Determine the [X, Y] coordinate at the center of the cell enclosing the given text.  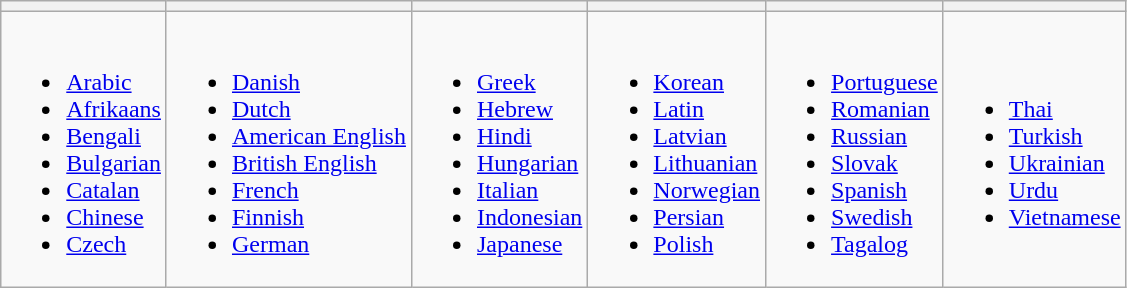
PortugueseRomanianRussianSlovakSpanishSwedishTagalog [855, 150]
GreekHebrewHindiHungarianItalianIndonesianJapanese [499, 150]
ArabicAfrikaansBengaliBulgarianCatalanChineseCzech [84, 150]
DanishDutchAmerican EnglishBritish EnglishFrenchFinnishGerman [288, 150]
ThaiTurkishUkrainianUrduVietnamese [1034, 150]
KoreanLatinLatvianLithuanianNorwegianPersianPolish [677, 150]
